Pinpoint the cell where the given text exists, returning its [x, y] midpoint coordinate. 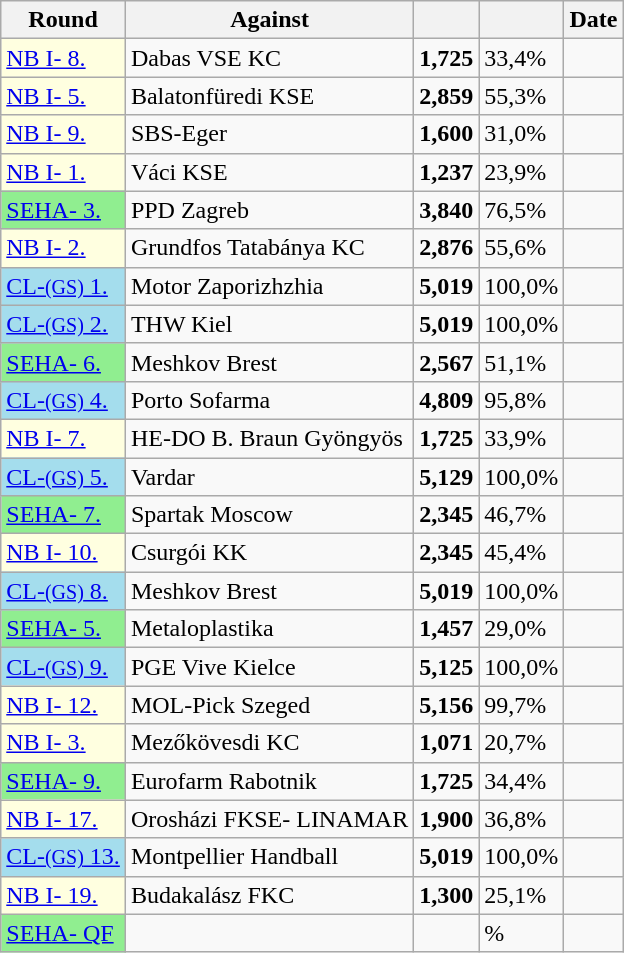
Against [269, 20]
29,0% [522, 629]
NB I- 7. [64, 438]
NB I- 3. [64, 743]
99,7% [522, 705]
SEHA- 3. [64, 210]
NB I- 8. [64, 58]
Váci KSE [269, 172]
1,600 [446, 134]
20,7% [522, 743]
NB I- 9. [64, 134]
CL-(GS) 8. [64, 591]
1,237 [446, 172]
PGE Vive Kielce [269, 667]
5,125 [446, 667]
HE-DO B. Braun Gyöngyös [269, 438]
1,457 [446, 629]
NB I- 19. [64, 895]
51,1% [522, 362]
Metaloplastika [269, 629]
1,900 [446, 819]
55,3% [522, 96]
Motor Zaporizhzhia [269, 286]
SBS-Eger [269, 134]
CL-(GS) 13. [64, 857]
NB I- 17. [64, 819]
SEHA- 7. [64, 515]
CL-(GS) 9. [64, 667]
Orosházi FKSE- LINAMAR [269, 819]
CL-(GS) 5. [64, 477]
33,9% [522, 438]
Porto Sofarma [269, 400]
76,5% [522, 210]
Mezőkövesdi KC [269, 743]
Dabas VSE KC [269, 58]
SEHA- 6. [64, 362]
THW Kiel [269, 324]
NB I- 10. [64, 553]
95,8% [522, 400]
45,4% [522, 553]
25,1% [522, 895]
NB I- 1. [64, 172]
NB I- 2. [64, 248]
Csurgói KK [269, 553]
3,840 [446, 210]
Vardar [269, 477]
Spartak Moscow [269, 515]
CL-(GS) 4. [64, 400]
SEHA- 9. [64, 781]
4,809 [446, 400]
1,071 [446, 743]
Balatonfüredi KSE [269, 96]
PPD Zagreb [269, 210]
Eurofarm Rabotnik [269, 781]
CL-(GS) 2. [64, 324]
MOL-Pick Szeged [269, 705]
SEHA- 5. [64, 629]
23,9% [522, 172]
Grundfos Tatabánya KC [269, 248]
Budakalász FKC [269, 895]
Round [64, 20]
NB I- 5. [64, 96]
Date [594, 20]
46,7% [522, 515]
2,567 [446, 362]
NB I- 12. [64, 705]
5,156 [446, 705]
2,876 [446, 248]
36,8% [522, 819]
31,0% [522, 134]
5,129 [446, 477]
CL-(GS) 1. [64, 286]
SEHA- QF [64, 933]
55,6% [522, 248]
Montpellier Handball [269, 857]
2,859 [446, 96]
% [522, 933]
1,300 [446, 895]
33,4% [522, 58]
34,4% [522, 781]
